Provide the (X, Y) coordinate of the cell's center where the given text is located.  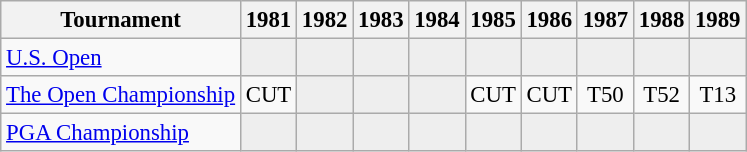
1985 (493, 20)
1987 (605, 20)
The Open Championship (121, 95)
1989 (718, 20)
1981 (268, 20)
U.S. Open (121, 58)
1983 (381, 20)
1982 (325, 20)
1984 (437, 20)
T13 (718, 95)
T50 (605, 95)
1986 (549, 20)
PGA Championship (121, 133)
1988 (661, 20)
T52 (661, 95)
Tournament (121, 20)
